Scan for the cell matching the given text and deliver its (x, y) coordinate at center. 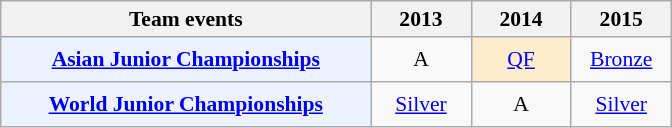
Team events (186, 19)
Asian Junior Championships (186, 60)
2014 (521, 19)
QF (521, 60)
2015 (621, 19)
Bronze (621, 60)
World Junior Championships (186, 104)
2013 (421, 19)
